Detect which cell encompasses the target text, then output its [x, y] center coordinate. 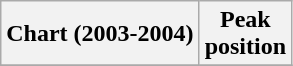
Peakposition [245, 34]
Chart (2003-2004) [100, 34]
